Determine the (x, y) coordinate at the center of the cell enclosing the given text.  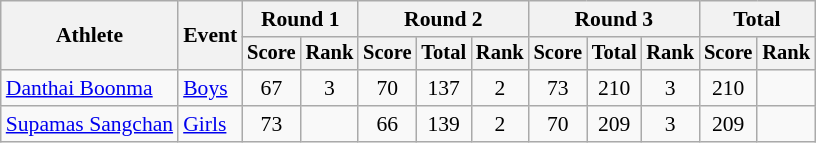
Event (210, 36)
67 (271, 88)
Athlete (90, 36)
Supamas Sangchan (90, 124)
139 (444, 124)
Girls (210, 124)
137 (444, 88)
Round 1 (300, 19)
66 (387, 124)
Round 3 (614, 19)
Danthai Boonma (90, 88)
Round 2 (443, 19)
Boys (210, 88)
